Pinpoint the cell where the given text exists, returning its [x, y] midpoint coordinate. 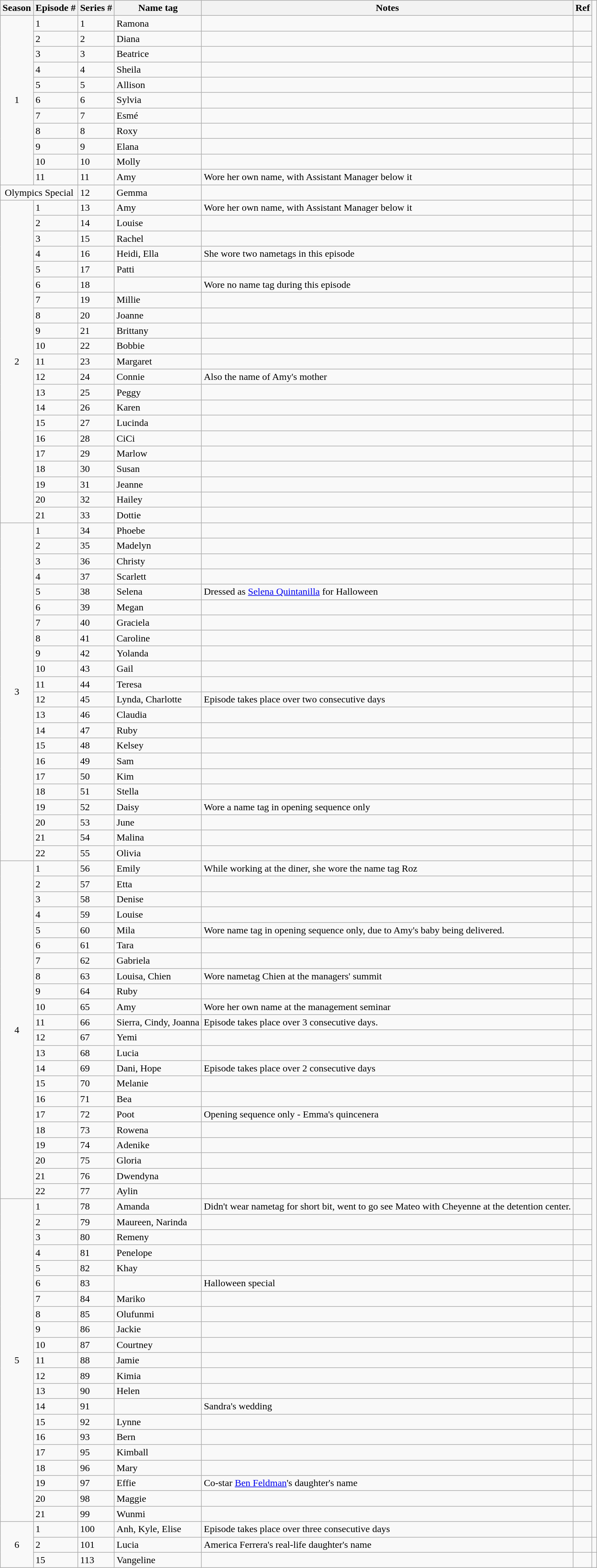
Karen [158, 407]
Diana [158, 39]
Bern [158, 1437]
June [158, 822]
Amanda [158, 1207]
48 [96, 746]
Ramona [158, 23]
52 [96, 807]
Jackie [158, 1329]
Scarlett [158, 576]
Jeanne [158, 484]
Courtney [158, 1345]
Opening sequence only - Emma's quincenera [387, 1114]
70 [96, 1084]
Didn't wear nametag for short bit, went to go see Mateo with Cheyenne at the detention center. [387, 1207]
60 [96, 930]
Molly [158, 161]
Gail [158, 669]
37 [96, 576]
Mila [158, 930]
Adenike [158, 1145]
82 [96, 1268]
64 [96, 992]
81 [96, 1253]
Wore name tag in opening sequence only, due to Amy's baby being delivered. [387, 930]
99 [96, 1514]
Helen [158, 1391]
Also the name of Amy's mother [387, 377]
Rowena [158, 1130]
43 [96, 669]
95 [96, 1453]
98 [96, 1499]
Anh, Kyle, Elise [158, 1529]
79 [96, 1222]
Poot [158, 1114]
80 [96, 1237]
Lynne [158, 1421]
Gloria [158, 1160]
69 [96, 1068]
75 [96, 1160]
Sierra, Cindy, Joanna [158, 1022]
Melanie [158, 1084]
Sheila [158, 69]
Episode takes place over 3 consecutive days. [387, 1022]
40 [96, 623]
Wore her own name at the management seminar [387, 1007]
Elana [158, 146]
92 [96, 1421]
Halloween special [387, 1283]
71 [96, 1099]
Maureen, Narinda [158, 1222]
25 [96, 392]
89 [96, 1375]
Kelsey [158, 746]
55 [96, 853]
Dwendyna [158, 1176]
Tara [158, 945]
101 [96, 1545]
Season [17, 8]
88 [96, 1360]
Mariko [158, 1299]
Graciela [158, 623]
Gemma [158, 193]
Roxy [158, 131]
Denise [158, 899]
Name tag [158, 8]
74 [96, 1145]
Ref [583, 8]
Series # [96, 8]
Millie [158, 300]
86 [96, 1329]
Episode takes place over three consecutive days [387, 1529]
50 [96, 776]
Susan [158, 469]
Caroline [158, 638]
49 [96, 761]
Wore a name tag in opening sequence only [387, 807]
78 [96, 1207]
Malina [158, 838]
Sam [158, 761]
Wunmi [158, 1514]
Dani, Hope [158, 1068]
76 [96, 1176]
35 [96, 546]
73 [96, 1130]
30 [96, 469]
Dottie [158, 515]
Notes [387, 8]
Emily [158, 868]
Episode takes place over two consecutive days [387, 700]
Olivia [158, 853]
Marlow [158, 454]
83 [96, 1283]
Mary [158, 1468]
Jamie [158, 1360]
53 [96, 822]
Maggie [158, 1499]
100 [96, 1529]
Remeny [158, 1237]
Christy [158, 561]
Sandra's wedding [387, 1406]
87 [96, 1345]
Sylvia [158, 100]
96 [96, 1468]
Wore no name tag during this episode [387, 285]
Louisa, Chien [158, 976]
Selena [158, 592]
Allison [158, 85]
Beatrice [158, 54]
Penelope [158, 1253]
She wore two nametags in this episode [387, 254]
31 [96, 484]
34 [96, 530]
45 [96, 700]
84 [96, 1299]
26 [96, 407]
Kim [158, 776]
Lynda, Charlotte [158, 700]
Olufunmi [158, 1314]
Kimball [158, 1453]
Effie [158, 1483]
Teresa [158, 684]
Phoebe [158, 530]
Khay [158, 1268]
Episode takes place over 2 consecutive days [387, 1068]
97 [96, 1483]
Bobbie [158, 346]
57 [96, 884]
Olympics Special [39, 193]
46 [96, 715]
Megan [158, 607]
Yemi [158, 1038]
56 [96, 868]
36 [96, 561]
68 [96, 1053]
63 [96, 976]
Heidi, Ella [158, 254]
38 [96, 592]
Kimia [158, 1375]
66 [96, 1022]
Hailey [158, 500]
Aylin [158, 1191]
Patti [158, 269]
Gabriela [158, 961]
85 [96, 1314]
32 [96, 500]
Stella [158, 792]
Co-star Ben Feldman's daughter's name [387, 1483]
93 [96, 1437]
41 [96, 638]
33 [96, 515]
67 [96, 1038]
Madelyn [158, 546]
Dressed as Selena Quintanilla for Halloween [387, 592]
Margaret [158, 361]
While working at the diner, she wore the name tag Roz [387, 868]
62 [96, 961]
24 [96, 377]
23 [96, 361]
61 [96, 945]
65 [96, 1007]
42 [96, 653]
Yolanda [158, 653]
58 [96, 899]
Daisy [158, 807]
Joanne [158, 315]
91 [96, 1406]
CiCi [158, 438]
47 [96, 730]
113 [96, 1560]
America Ferrera's real-life daughter's name [387, 1545]
Esmé [158, 115]
Peggy [158, 392]
Vangeline [158, 1560]
Etta [158, 884]
28 [96, 438]
Bea [158, 1099]
27 [96, 423]
59 [96, 914]
Lucinda [158, 423]
29 [96, 454]
77 [96, 1191]
39 [96, 607]
51 [96, 792]
Rachel [158, 239]
Claudia [158, 715]
Connie [158, 377]
90 [96, 1391]
44 [96, 684]
Wore nametag Chien at the managers' summit [387, 976]
Episode # [55, 8]
72 [96, 1114]
Brittany [158, 331]
54 [96, 838]
